Return the [X, Y] coordinate for the center point of the cell that contains the specified text.  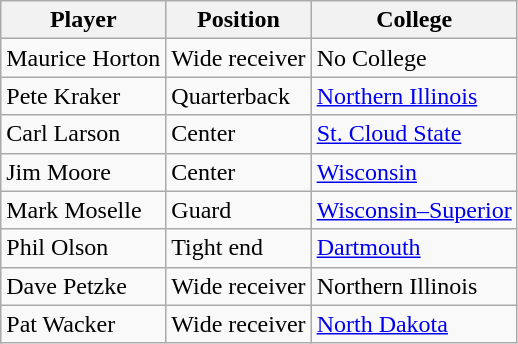
Dartmouth [414, 248]
Maurice Horton [84, 58]
Player [84, 20]
Guard [238, 210]
Wisconsin–Superior [414, 210]
Position [238, 20]
North Dakota [414, 324]
Tight end [238, 248]
No College [414, 58]
College [414, 20]
Mark Moselle [84, 210]
Dave Petzke [84, 286]
Quarterback [238, 96]
Phil Olson [84, 248]
St. Cloud State [414, 134]
Wisconsin [414, 172]
Carl Larson [84, 134]
Pete Kraker [84, 96]
Pat Wacker [84, 324]
Jim Moore [84, 172]
